Search for the cell housing the specified text and yield its [X, Y] center coordinate. 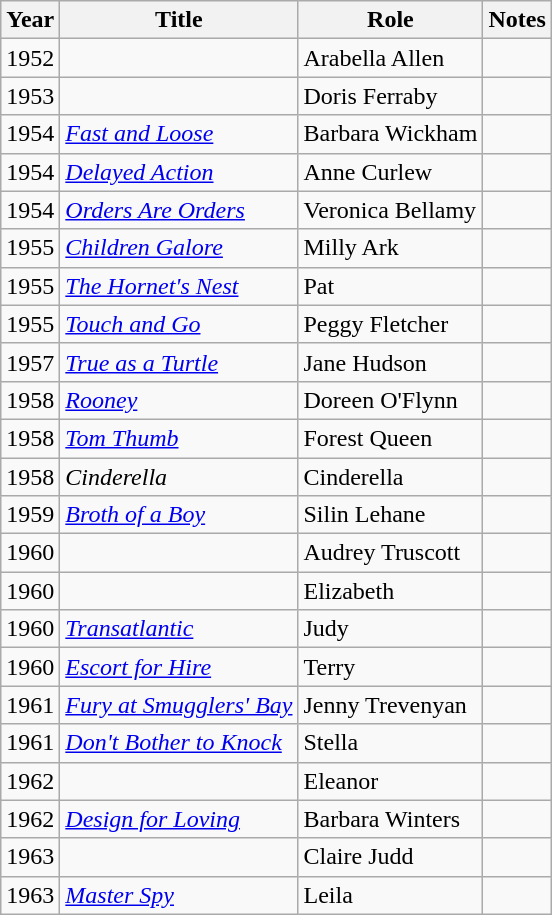
Touch and Go [179, 324]
Fury at Smugglers' Bay [179, 705]
Design for Loving [179, 819]
Forest Queen [390, 438]
1953 [30, 96]
Doreen O'Flynn [390, 400]
Escort for Hire [179, 667]
Broth of a Boy [179, 515]
Veronica Bellamy [390, 210]
Doris Ferraby [390, 96]
Leila [390, 895]
Orders Are Orders [179, 210]
Elizabeth [390, 591]
Rooney [179, 400]
Arabella Allen [390, 58]
1957 [30, 362]
Audrey Truscott [390, 553]
Jane Hudson [390, 362]
Don't Bother to Knock [179, 743]
Eleanor [390, 781]
Children Galore [179, 248]
Anne Curlew [390, 172]
The Hornet's Nest [179, 286]
Barbara Winters [390, 819]
Jenny Trevenyan [390, 705]
Peggy Fletcher [390, 324]
Role [390, 20]
1959 [30, 515]
Milly Ark [390, 248]
Master Spy [179, 895]
True as a Turtle [179, 362]
Notes [517, 20]
Terry [390, 667]
1952 [30, 58]
Title [179, 20]
Silin Lehane [390, 515]
Fast and Loose [179, 134]
Transatlantic [179, 629]
Pat [390, 286]
Year [30, 20]
Stella [390, 743]
Judy [390, 629]
Delayed Action [179, 172]
Tom Thumb [179, 438]
Barbara Wickham [390, 134]
Claire Judd [390, 857]
